Locate the cell with the specified text and output its (x, y) center coordinate. 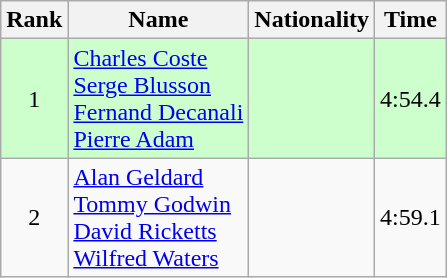
Charles CosteSerge BlussonFernand DecanaliPierre Adam (158, 98)
Alan GeldardTommy GodwinDavid RickettsWilfred Waters (158, 218)
Nationality (312, 20)
Time (411, 20)
2 (34, 218)
Name (158, 20)
4:54.4 (411, 98)
1 (34, 98)
Rank (34, 20)
4:59.1 (411, 218)
